Identify which cell holds the provided text, then report its [x, y] central coordinate. 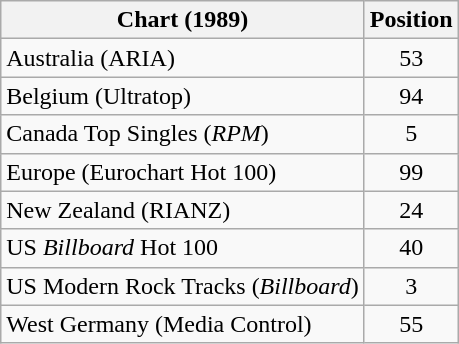
Belgium (Ultratop) [183, 96]
Europe (Eurochart Hot 100) [183, 172]
Australia (ARIA) [183, 58]
Position [411, 20]
New Zealand (RIANZ) [183, 210]
US Billboard Hot 100 [183, 248]
5 [411, 134]
US Modern Rock Tracks (Billboard) [183, 286]
55 [411, 324]
94 [411, 96]
3 [411, 286]
40 [411, 248]
West Germany (Media Control) [183, 324]
24 [411, 210]
99 [411, 172]
53 [411, 58]
Canada Top Singles (RPM) [183, 134]
Chart (1989) [183, 20]
